Output the (X, Y) coordinate of the center of the cell containing the given text.  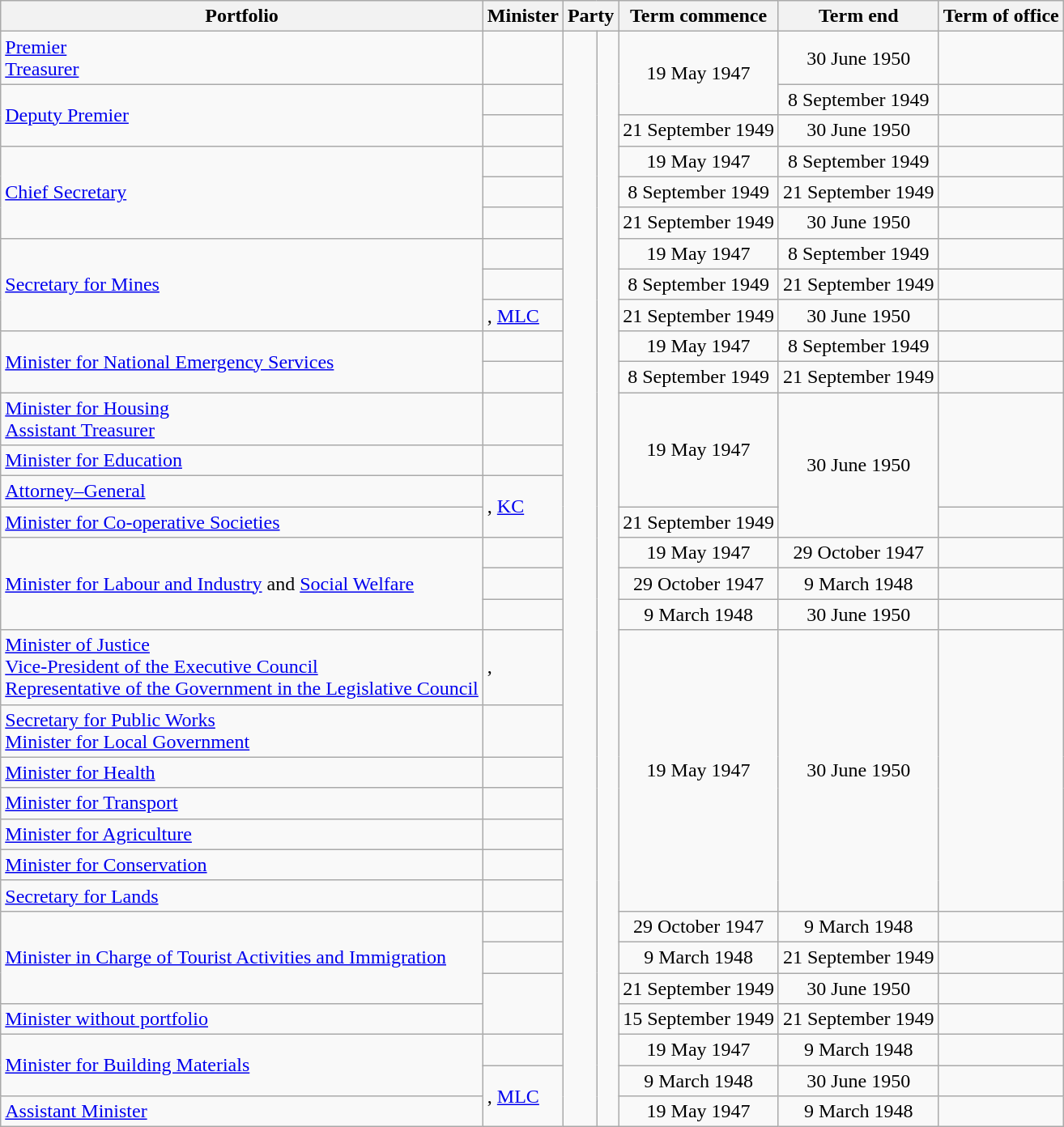
Assistant Minister (242, 1112)
Minister in Charge of Tourist Activities and Immigration (242, 957)
Secretary for Public WorksMinister for Local Government (242, 730)
Term of office (1001, 16)
Portfolio (242, 16)
Term end (858, 16)
Secretary for Lands (242, 895)
Deputy Premier (242, 115)
Minister without portfolio (242, 1019)
Minister for Building Materials (242, 1065)
Minister for National Emergency Services (242, 361)
Minister for Labour and Industry and Social Welfare (242, 584)
Attorney–General (242, 491)
Secretary for Mines (242, 284)
Party (590, 16)
Minister for Education (242, 461)
Term commence (699, 16)
Minister for HousingAssistant Treasurer (242, 418)
PremierTreasurer (242, 58)
Minister for Agriculture (242, 834)
Chief Secretary (242, 192)
, (523, 667)
, KC (523, 507)
Minister for Conservation (242, 865)
Minister (523, 16)
Minister for Transport (242, 803)
Minister of JusticeVice-President of the Executive CouncilRepresentative of the Government in the Legislative Council (242, 667)
Minister for Co-operative Societies (242, 522)
Minister for Health (242, 772)
15 September 1949 (699, 1019)
